Pinpoint the cell where the given text exists, returning its (x, y) midpoint coordinate. 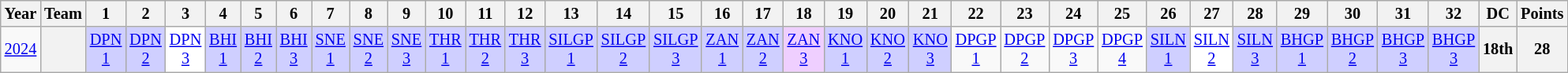
26 (1168, 13)
11 (485, 13)
THR2 (485, 49)
20 (888, 13)
DPN2 (145, 49)
15 (675, 13)
BHI1 (223, 49)
KNO2 (888, 49)
SILGP3 (675, 49)
31 (1403, 13)
5 (259, 13)
DPGP2 (1025, 49)
SILN2 (1212, 49)
29 (1302, 13)
DPGP3 (1073, 49)
DPN3 (185, 49)
27 (1212, 13)
Team (63, 13)
SILN3 (1255, 49)
13 (571, 13)
22 (976, 13)
DPGP1 (976, 49)
2 (145, 13)
BHI2 (259, 49)
KNO3 (930, 49)
BHI3 (294, 49)
ZAN2 (763, 49)
16 (722, 13)
19 (845, 13)
DPN1 (106, 49)
3 (185, 13)
SNE1 (331, 49)
7 (331, 13)
18 (804, 13)
DPGP4 (1122, 49)
1 (106, 13)
THR1 (445, 49)
21 (930, 13)
SILN1 (1168, 49)
SILGP2 (623, 49)
SNE3 (406, 49)
SNE2 (369, 49)
14 (623, 13)
32 (1454, 13)
17 (763, 13)
ZAN3 (804, 49)
KNO1 (845, 49)
Points (1542, 13)
SILGP1 (571, 49)
BHGP1 (1302, 49)
12 (525, 13)
23 (1025, 13)
30 (1353, 13)
8 (369, 13)
18th (1498, 49)
6 (294, 13)
THR3 (525, 49)
25 (1122, 13)
BHGP2 (1353, 49)
Year (21, 13)
10 (445, 13)
DC (1498, 13)
4 (223, 13)
24 (1073, 13)
9 (406, 13)
ZAN1 (722, 49)
2024 (21, 49)
